Return (X, Y) of the center of cell containing provided text 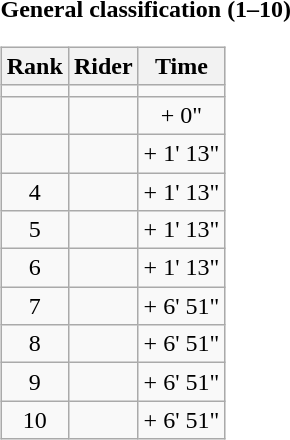
+ 0" (182, 115)
7 (34, 306)
Time (182, 66)
4 (34, 191)
10 (34, 420)
Rider (103, 66)
5 (34, 230)
8 (34, 344)
Rank (34, 66)
6 (34, 268)
9 (34, 382)
